Identify which cell holds the provided text, then report its [x, y] central coordinate. 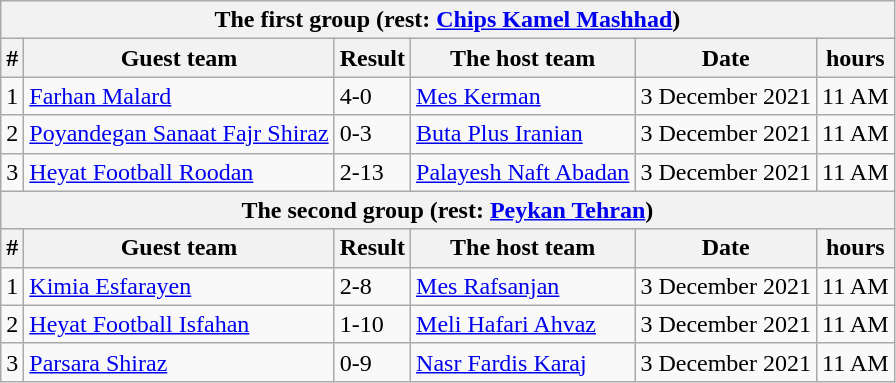
1-10 [372, 324]
The second group (rest: Peykan Tehran) [448, 210]
Palayesh Naft Abadan [523, 172]
0-3 [372, 134]
Heyat Football Isfahan [179, 324]
Meli Hafari Ahvaz [523, 324]
Farhan Malard [179, 96]
Heyat Football Roodan [179, 172]
Buta Plus Iranian [523, 134]
2-13 [372, 172]
The first group (rest: Chips Kamel Mashhad) [448, 20]
Kimia Esfarayen [179, 286]
Mes Rafsanjan [523, 286]
Nasr Fardis Karaj [523, 362]
Parsara Shiraz [179, 362]
0-9 [372, 362]
Mes Kerman [523, 96]
2-8 [372, 286]
Poyandegan Sanaat Fajr Shiraz [179, 134]
4-0 [372, 96]
